Identify which cell holds the provided text, then report its (X, Y) central coordinate. 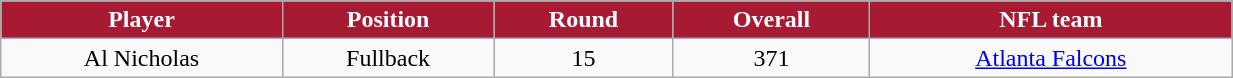
Fullback (388, 58)
Atlanta Falcons (1051, 58)
Al Nicholas (142, 58)
Overall (772, 20)
Player (142, 20)
371 (772, 58)
Round (584, 20)
NFL team (1051, 20)
15 (584, 58)
Position (388, 20)
